Output the [x, y] coordinate of the center of the cell containing the given text.  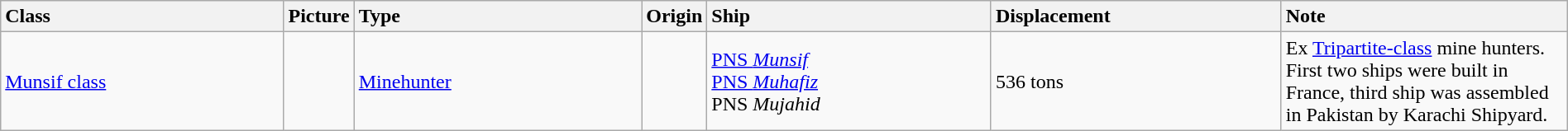
Picture [319, 16]
Minehunter [498, 81]
Type [498, 16]
Munsif class [142, 81]
Ex Tripartite-class mine hunters. First two ships were built in France, third ship was assembled in Pakistan by Karachi Shipyard. [1424, 81]
Origin [675, 16]
Ship [849, 16]
Class [142, 16]
536 tons [1136, 81]
Displacement [1136, 16]
PNS MunsifPNS MuhafizPNS Mujahid [849, 81]
Note [1424, 16]
